Provide the [x, y] coordinate of the cell's center where the given text is located.  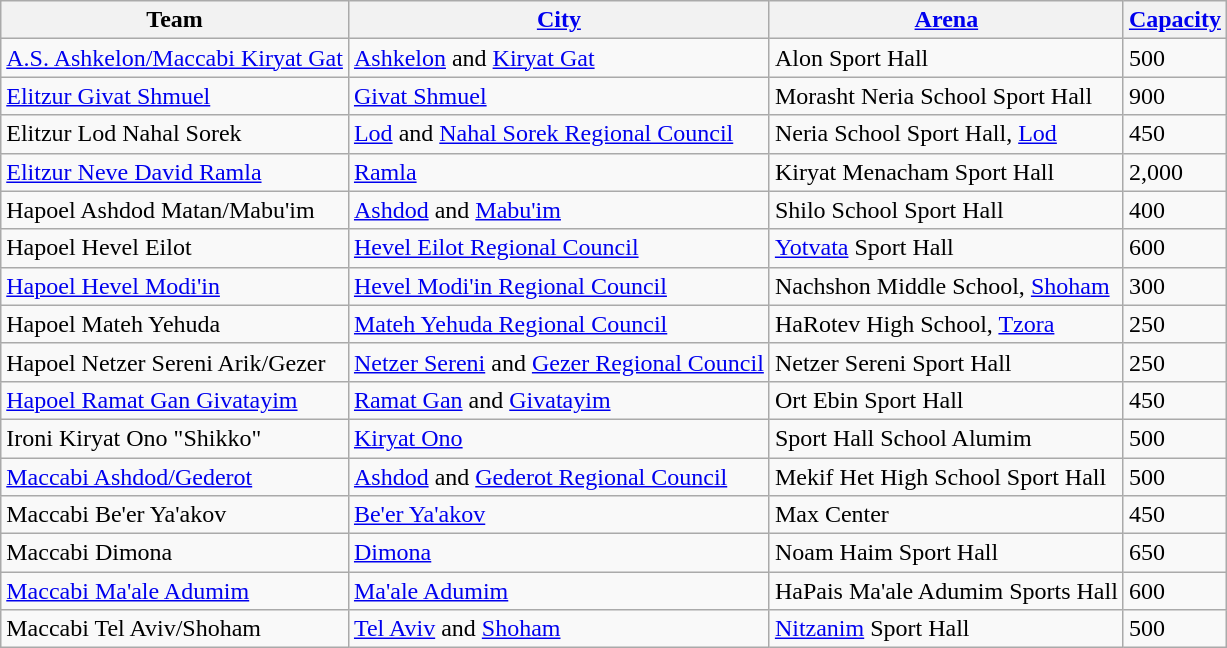
Givat Shmuel [558, 96]
Maccabi Ashdod/Gederot [175, 477]
650 [1174, 553]
Team [175, 20]
Hapoel Netzer Sereni Arik/Gezer [175, 362]
Hapoel Ramat Gan Givatayim [175, 400]
Netzer Sereni Sport Hall [946, 362]
Be'er Ya'akov [558, 515]
Netzer Sereni and Gezer Regional Council [558, 362]
Elitzur Neve David Ramla [175, 172]
Noam Haim Sport Hall [946, 553]
Kiryat Ono [558, 438]
Hevel Modi'in Regional Council [558, 286]
City [558, 20]
Maccabi Tel Aviv/Shoham [175, 629]
Shilo School Sport Hall [946, 210]
Neria School Sport Hall, Lod [946, 134]
Capacity [1174, 20]
400 [1174, 210]
Alon Sport Hall [946, 58]
Yotvata Sport Hall [946, 248]
Ironi Kiryat Ono "Shikko" [175, 438]
Maccabi Be'er Ya'akov [175, 515]
Morasht Neria School Sport Hall [946, 96]
Mateh Yehuda Regional Council [558, 324]
Ashkelon and Kiryat Gat [558, 58]
Nitzanim Sport Hall [946, 629]
Ma'ale Adumim [558, 591]
Kiryat Menacham Sport Hall [946, 172]
300 [1174, 286]
2,000 [1174, 172]
Sport Hall School Alumim [946, 438]
HaPais Ma'ale Adumim Sports Hall [946, 591]
Ashdod and Gederot Regional Council [558, 477]
Max Center [946, 515]
Mekif Het High School Sport Hall [946, 477]
Hapoel Hevel Eilot [175, 248]
Hevel Eilot Regional Council [558, 248]
Ramla [558, 172]
Lod and Nahal Sorek Regional Council [558, 134]
Hapoel Hevel Modi'in [175, 286]
Nachshon Middle School, Shoham [946, 286]
Tel Aviv and Shoham [558, 629]
Maccabi Dimona [175, 553]
Arena [946, 20]
Ashdod and Mabu'im [558, 210]
Elitzur Lod Nahal Sorek [175, 134]
HaRotev High School, Tzora [946, 324]
Ort Ebin Sport Hall [946, 400]
Dimona [558, 553]
Hapoel Ashdod Matan/Mabu'im [175, 210]
900 [1174, 96]
Elitzur Givat Shmuel [175, 96]
Ramat Gan and Givatayim [558, 400]
Maccabi Ma'ale Adumim [175, 591]
Hapoel Mateh Yehuda [175, 324]
A.S. Ashkelon/Maccabi Kiryat Gat [175, 58]
